Find where the given text appears and provide that cell's center as (X, Y) coordinate. 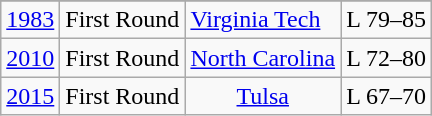
2010 (30, 58)
Tulsa (263, 96)
L 67–70 (386, 96)
1983 (30, 20)
North Carolina (263, 58)
2015 (30, 96)
Virginia Tech (263, 20)
L 72–80 (386, 58)
L 79–85 (386, 20)
